For the text-containing cell, return its midpoint in [x, y] coordinate format. 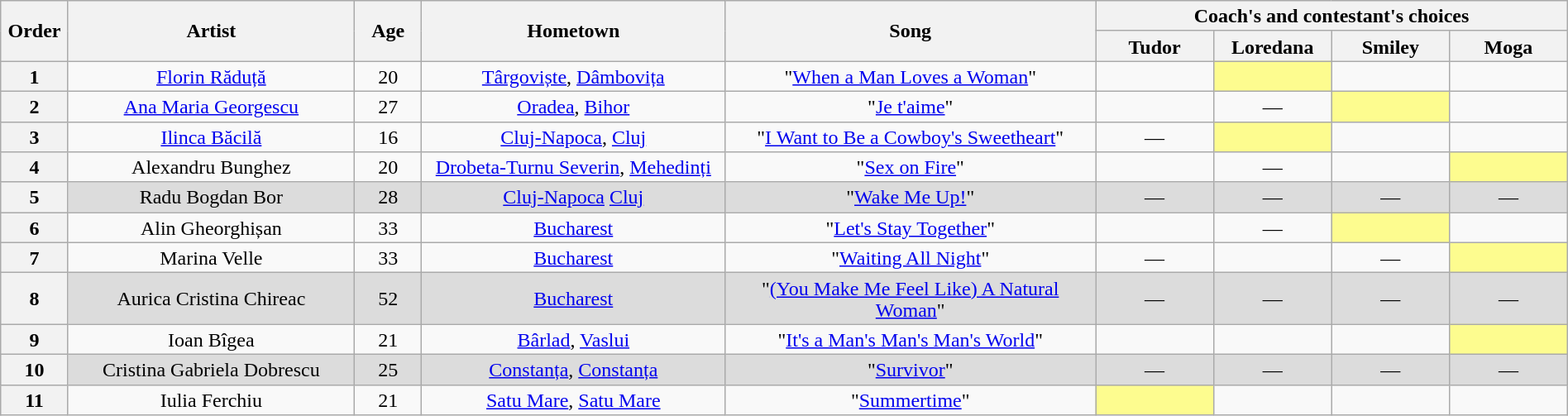
8 [35, 299]
7 [35, 258]
"Sex on Fire" [911, 167]
Age [389, 31]
5 [35, 197]
"Je t'aime" [911, 106]
Marina Velle [211, 258]
"Survivor" [911, 369]
Cristina Gabriela Dobrescu [211, 369]
"Waiting All Night" [911, 258]
Târgoviște, Dâmbovița [574, 76]
4 [35, 167]
"Summertime" [911, 400]
"(You Make Me Feel Like) A Natural Woman" [911, 299]
"Let's Stay Together" [911, 228]
Ana Maria Georgescu [211, 106]
10 [35, 369]
16 [389, 137]
"When a Man Loves a Woman" [911, 76]
Order [35, 31]
Aurica Cristina Chireac [211, 299]
Coach's and contestant's choices [1331, 17]
Satu Mare, Satu Mare [574, 400]
27 [389, 106]
25 [389, 369]
Ilinca Băcilă [211, 137]
Radu Bogdan Bor [211, 197]
Hometown [574, 31]
Cluj-Napoca, Cluj [574, 137]
11 [35, 400]
Loredana [1272, 46]
Drobeta-Turnu Severin, Mehedinți [574, 167]
3 [35, 137]
Florin Răduță [211, 76]
9 [35, 339]
Iulia Ferchiu [211, 400]
1 [35, 76]
Alin Gheorghișan [211, 228]
28 [389, 197]
"It's a Man's Man's Man's World" [911, 339]
Alexandru Bunghez [211, 167]
Tudor [1154, 46]
Oradea, Bihor [574, 106]
Artist [211, 31]
Bârlad, Vaslui [574, 339]
Constanța, Constanța [574, 369]
52 [389, 299]
"Wake Me Up!" [911, 197]
2 [35, 106]
6 [35, 228]
Cluj-Napoca Cluj [574, 197]
"I Want to Be a Cowboy's Sweetheart" [911, 137]
Smiley [1391, 46]
Song [911, 31]
Ioan Bîgea [211, 339]
Moga [1508, 46]
